Capture the cell that displays the provided text and extract its (X, Y) central coordinate. 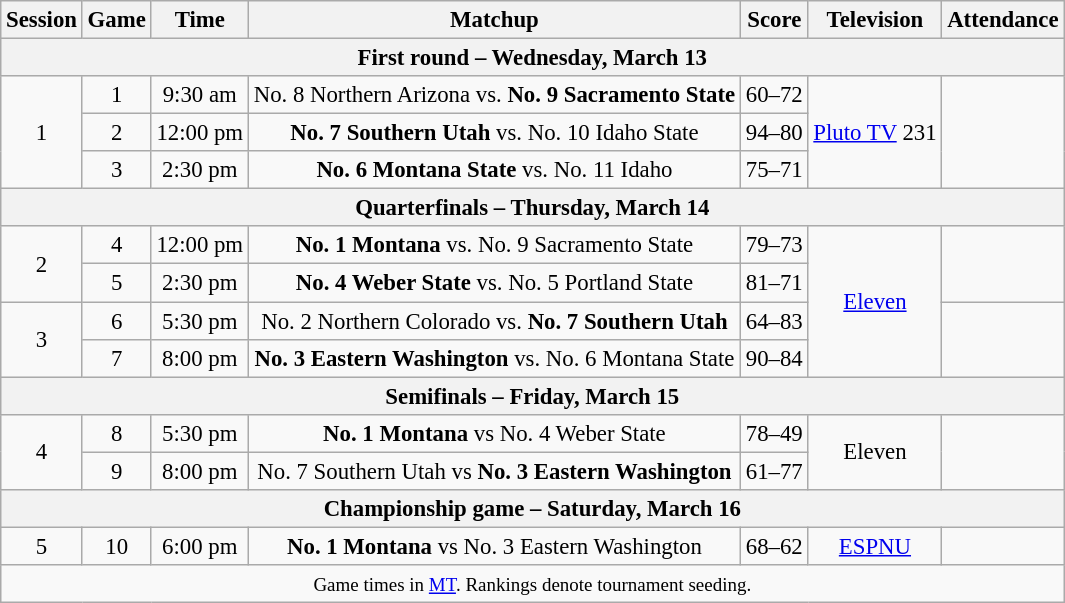
9:30 am (200, 95)
No. 8 Northern Arizona vs. No. 9 Sacramento State (494, 95)
ESPNU (875, 546)
Television (875, 20)
No. 1 Montana vs No. 3 Eastern Washington (494, 546)
10 (116, 546)
94–80 (774, 133)
No. 1 Montana vs No. 4 Weber State (494, 433)
79–73 (774, 245)
No. 6 Montana State vs. No. 11 Idaho (494, 170)
61–77 (774, 471)
No. 7 Southern Utah vs. No. 10 Idaho State (494, 133)
No. 1 Montana vs. No. 9 Sacramento State (494, 245)
Attendance (1003, 20)
6 (116, 321)
8 (116, 433)
60–72 (774, 95)
7 (116, 358)
75–71 (774, 170)
Championship game – Saturday, March 16 (532, 509)
Game times in MT. Rankings denote tournament seeding. (532, 584)
No. 7 Southern Utah vs No. 3 Eastern Washington (494, 471)
64–83 (774, 321)
6:00 pm (200, 546)
9 (116, 471)
No. 3 Eastern Washington vs. No. 6 Montana State (494, 358)
Game (116, 20)
Score (774, 20)
81–71 (774, 283)
Matchup (494, 20)
78–49 (774, 433)
Semifinals – Friday, March 15 (532, 396)
No. 4 Weber State vs. No. 5 Portland State (494, 283)
Session (42, 20)
90–84 (774, 358)
No. 2 Northern Colorado vs. No. 7 Southern Utah (494, 321)
First round – Wednesday, March 13 (532, 58)
Pluto TV 231 (875, 132)
Time (200, 20)
Quarterfinals – Thursday, March 14 (532, 208)
68–62 (774, 546)
